Locate the cell with the specified text and output its (x, y) center coordinate. 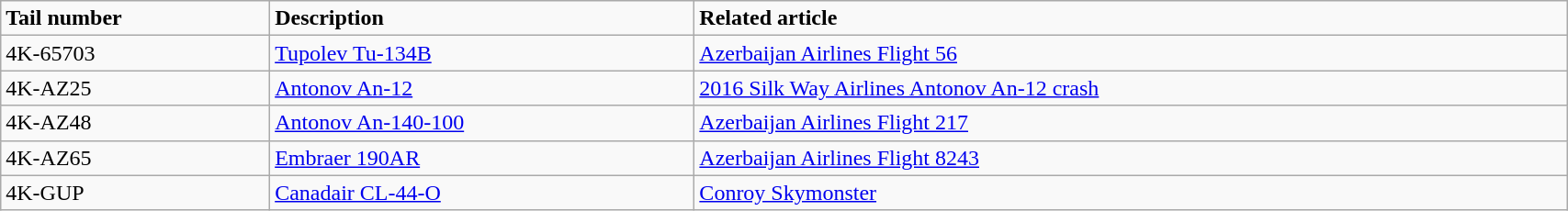
Embraer 190AR (482, 158)
Antonov An-140-100 (482, 123)
Antonov An-12 (482, 88)
Tupolev Tu-134B (482, 53)
Conroy Skymonster (1131, 193)
Azerbaijan Airlines Flight 56 (1131, 53)
Related article (1131, 18)
4K-65703 (136, 53)
Description (482, 18)
4K-AZ25 (136, 88)
Azerbaijan Airlines Flight 8243 (1131, 158)
4K-GUP (136, 193)
2016 Silk Way Airlines Antonov An-12 crash (1131, 88)
Canadair CL-44-O (482, 193)
4K-AZ48 (136, 123)
Tail number (136, 18)
4K-AZ65 (136, 158)
Azerbaijan Airlines Flight 217 (1131, 123)
